Provide the (x, y) coordinate of the cell's center where the given text is located.  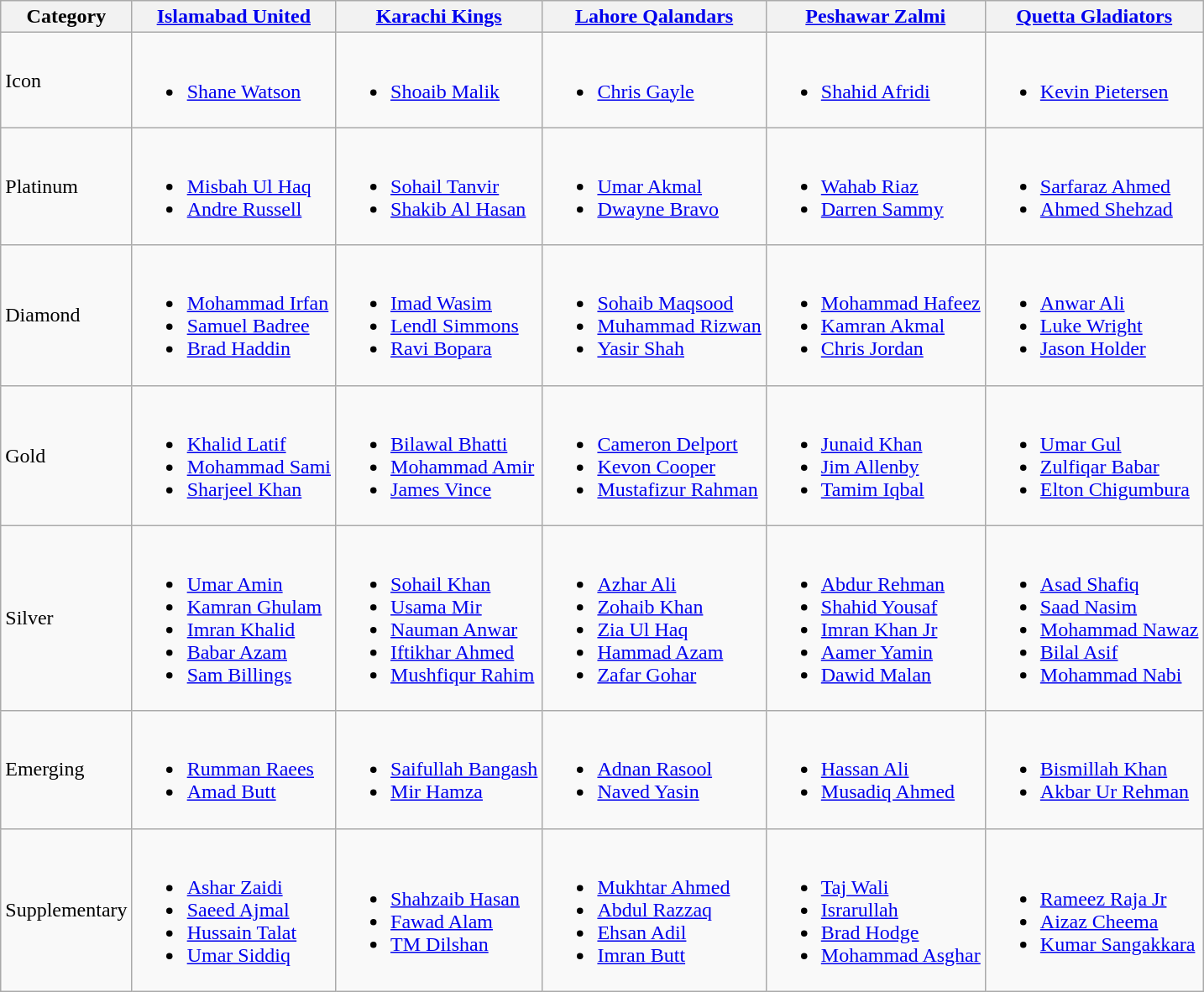
Mohammad IrfanSamuel BadreeBrad Haddin (233, 316)
Karachi Kings (439, 17)
Hassan AliMusadiq Ahmed (875, 770)
Silver (66, 618)
Umar AkmalDwayne Bravo (654, 186)
Shahid Afridi (875, 81)
Umar GulZulfiqar BabarElton Chigumbura (1094, 455)
Anwar AliLuke WrightJason Holder (1094, 316)
Cameron DelportKevon CooperMustafizur Rahman (654, 455)
Junaid KhanJim AllenbyTamim Iqbal (875, 455)
Kevin Pietersen (1094, 81)
Abdur RehmanShahid YousafImran Khan JrAamer YaminDawid Malan (875, 618)
Umar AminKamran GhulamImran KhalidBabar AzamSam Billings (233, 618)
Sohail KhanUsama MirNauman AnwarIftikhar AhmedMushfiqur Rahim (439, 618)
Saifullah BangashMir Hamza (439, 770)
Bismillah KhanAkbar Ur Rehman (1094, 770)
Islamabad United (233, 17)
Misbah Ul HaqAndre Russell (233, 186)
Shoaib Malik (439, 81)
Supplementary (66, 910)
Platinum (66, 186)
Shane Watson (233, 81)
Diamond (66, 316)
Adnan RasoolNaved Yasin (654, 770)
Taj WaliIsrarullahBrad HodgeMohammad Asghar (875, 910)
Rumman RaeesAmad Butt (233, 770)
Sohaib MaqsoodMuhammad RizwanYasir Shah (654, 316)
Icon (66, 81)
Sohail TanvirShakib Al Hasan (439, 186)
Khalid LatifMohammad SamiSharjeel Khan (233, 455)
Bilawal BhattiMohammad AmirJames Vince (439, 455)
Wahab RiazDarren Sammy (875, 186)
Imad WasimLendl SimmonsRavi Bopara (439, 316)
Category (66, 17)
Emerging (66, 770)
Sarfaraz AhmedAhmed Shehzad (1094, 186)
Lahore Qalandars (654, 17)
Peshawar Zalmi (875, 17)
Rameez Raja JrAizaz CheemaKumar Sangakkara (1094, 910)
Mukhtar AhmedAbdul RazzaqEhsan AdilImran Butt (654, 910)
Chris Gayle (654, 81)
Asad ShafiqSaad NasimMohammad NawazBilal AsifMohammad Nabi (1094, 618)
Azhar AliZohaib KhanZia Ul HaqHammad AzamZafar Gohar (654, 618)
Ashar ZaidiSaeed AjmalHussain TalatUmar Siddiq (233, 910)
Gold (66, 455)
Mohammad HafeezKamran AkmalChris Jordan (875, 316)
Shahzaib HasanFawad AlamTM Dilshan (439, 910)
Quetta Gladiators (1094, 17)
